Locate the cell with the specified text and output its (x, y) center coordinate. 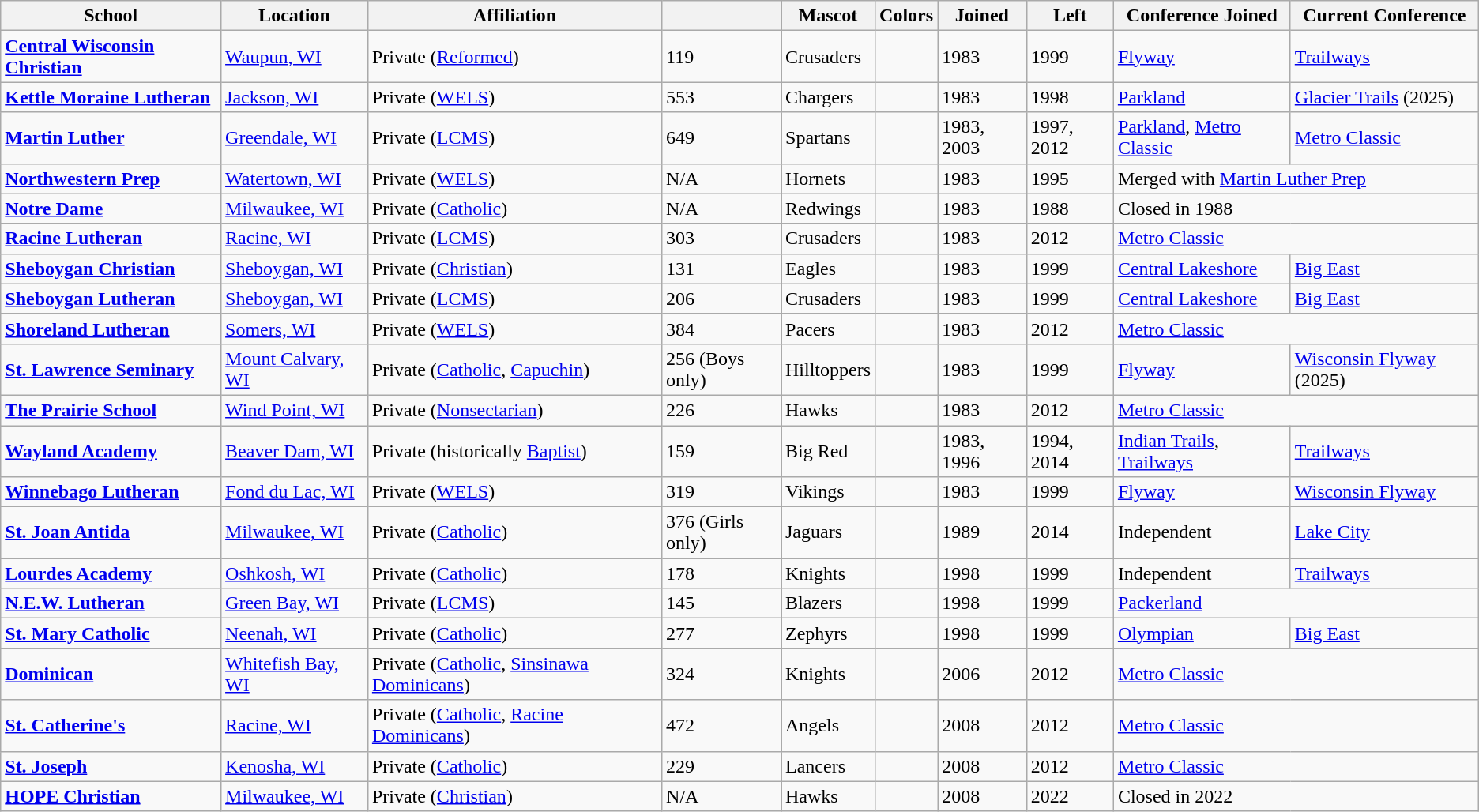
319 (722, 492)
Private (historically Baptist) (514, 450)
206 (722, 299)
229 (722, 766)
Greendale, WI (295, 137)
Mascot (828, 16)
1994, 2014 (1070, 450)
Sheboygan Lutheran (111, 299)
Blazers (828, 603)
Private (Catholic, Racine Dominicans) (514, 725)
Neenah, WI (295, 633)
1988 (1070, 209)
Joined (982, 16)
Merged with Martin Luther Prep (1296, 179)
159 (722, 450)
St. Joan Antida (111, 532)
Olympian (1202, 633)
Whitefish Bay, WI (295, 675)
HOPE Christian (111, 796)
376 (Girls only) (722, 532)
145 (722, 603)
Racine Lutheran (111, 239)
Chargers (828, 97)
Private (Catholic, Capuchin) (514, 370)
472 (722, 725)
131 (722, 269)
Jaguars (828, 532)
226 (722, 410)
Vikings (828, 492)
Fond du Lac, WI (295, 492)
178 (722, 573)
Wind Point, WI (295, 410)
Wayland Academy (111, 450)
The Prairie School (111, 410)
Lourdes Academy (111, 573)
384 (722, 329)
Central Wisconsin Christian (111, 57)
277 (722, 633)
Oshkosh, WI (295, 573)
Green Bay, WI (295, 603)
Angels (828, 725)
324 (722, 675)
1983, 1996 (982, 450)
Glacier Trails (2025) (1384, 97)
Zephyrs (828, 633)
Kettle Moraine Lutheran (111, 97)
Wisconsin Flyway (2025) (1384, 370)
Closed in 2022 (1296, 796)
Northwestern Prep (111, 179)
St. Mary Catholic (111, 633)
Sheboygan Christian (111, 269)
N.E.W. Lutheran (111, 603)
Winnebago Lutheran (111, 492)
Spartans (828, 137)
Private (Reformed) (514, 57)
St. Lawrence Seminary (111, 370)
Closed in 1988 (1296, 209)
1989 (982, 532)
Parkland, Metro Classic (1202, 137)
School (111, 16)
Pacers (828, 329)
Dominican (111, 675)
Kenosha, WI (295, 766)
2006 (982, 675)
Location (295, 16)
Indian Trails, Trailways (1202, 450)
Lancers (828, 766)
Affiliation (514, 16)
Waupun, WI (295, 57)
303 (722, 239)
Left (1070, 16)
Lake City (1384, 532)
2014 (1070, 532)
St. Joseph (111, 766)
Current Conference (1384, 16)
St. Catherine's (111, 725)
1997, 2012 (1070, 137)
Jackson, WI (295, 97)
Hilltoppers (828, 370)
Eagles (828, 269)
Beaver Dam, WI (295, 450)
Notre Dame (111, 209)
Mount Calvary, WI (295, 370)
Wisconsin Flyway (1384, 492)
Private (Nonsectarian) (514, 410)
Redwings (828, 209)
256 (Boys only) (722, 370)
2022 (1070, 796)
Private (Catholic, Sinsinawa Dominicans) (514, 675)
1983, 2003 (982, 137)
Shoreland Lutheran (111, 329)
Watertown, WI (295, 179)
Big Red (828, 450)
1995 (1070, 179)
Colors (907, 16)
Hornets (828, 179)
Packerland (1296, 603)
649 (722, 137)
Parkland (1202, 97)
Martin Luther (111, 137)
Somers, WI (295, 329)
119 (722, 57)
Conference Joined (1202, 16)
553 (722, 97)
